Determine the (x, y) coordinate at the center of the cell enclosing the given text.  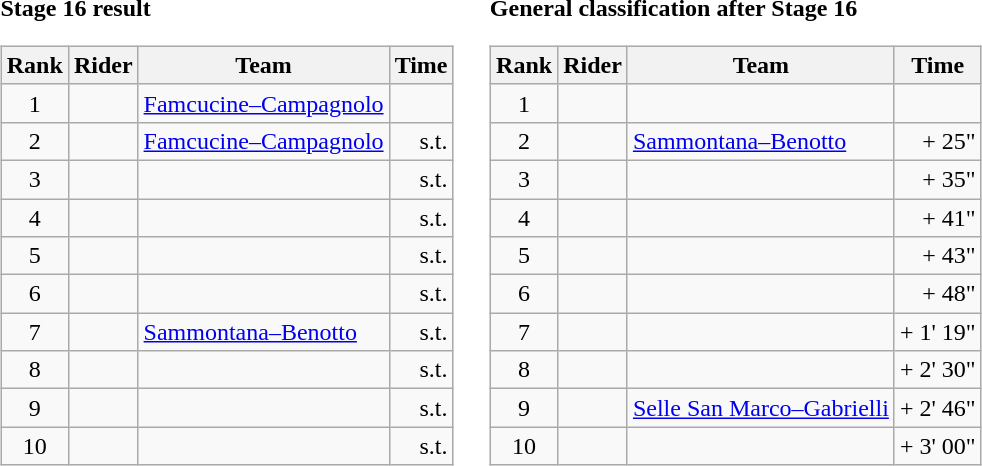
+ 3' 00" (938, 446)
+ 2' 46" (938, 408)
+ 48" (938, 294)
+ 25" (938, 141)
Selle San Marco–Gabrielli (760, 408)
+ 35" (938, 179)
+ 1' 19" (938, 332)
+ 43" (938, 256)
+ 2' 30" (938, 370)
+ 41" (938, 217)
